Extract the (X, Y) coordinate from the center of the cell holding the provided text.  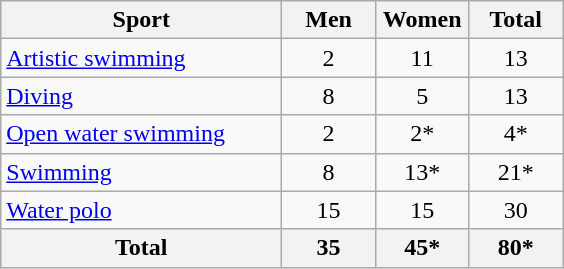
30 (516, 210)
Men (329, 20)
Sport (142, 20)
45* (422, 248)
Diving (142, 96)
2* (422, 134)
4* (516, 134)
80* (516, 248)
Artistic swimming (142, 58)
Swimming (142, 172)
5 (422, 96)
13* (422, 172)
Water polo (142, 210)
11 (422, 58)
35 (329, 248)
21* (516, 172)
Women (422, 20)
Open water swimming (142, 134)
